Identify which cell holds the provided text, then report its (X, Y) central coordinate. 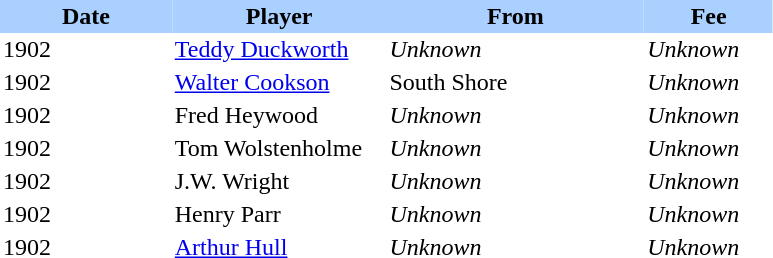
Henry Parr (280, 214)
J.W. Wright (280, 182)
Date (86, 16)
Player (280, 16)
Walter Cookson (280, 82)
Fee (708, 16)
From (516, 16)
South Shore (516, 82)
Fred Heywood (280, 116)
Tom Wolstenholme (280, 148)
Teddy Duckworth (280, 50)
